Search for the cell housing the specified text and yield its (X, Y) center coordinate. 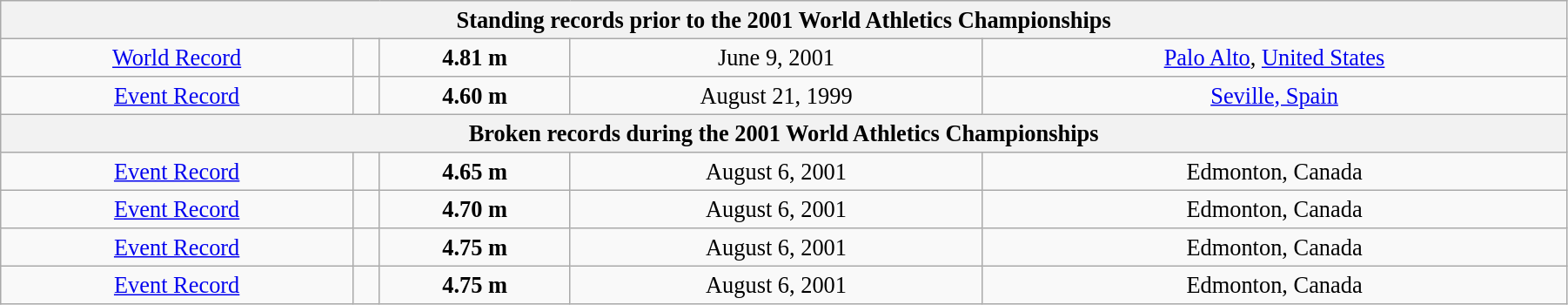
Seville, Spain (1275, 95)
4.70 m (475, 209)
4.60 m (475, 95)
4.65 m (475, 172)
World Record (178, 58)
Standing records prior to the 2001 World Athletics Championships (784, 19)
Broken records during the 2001 World Athletics Championships (784, 133)
Palo Alto, United States (1275, 58)
August 21, 1999 (776, 95)
4.81 m (475, 58)
June 9, 2001 (776, 58)
